Determine the (x, y) coordinate at the center of the cell enclosing the given text.  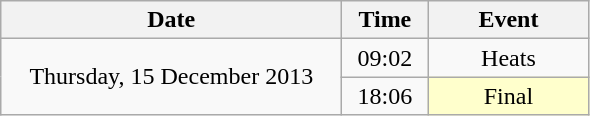
Final (508, 96)
Date (172, 20)
09:02 (385, 58)
Thursday, 15 December 2013 (172, 77)
Time (385, 20)
18:06 (385, 96)
Event (508, 20)
Heats (508, 58)
